Scan for the cell matching the given text and deliver its (x, y) coordinate at center. 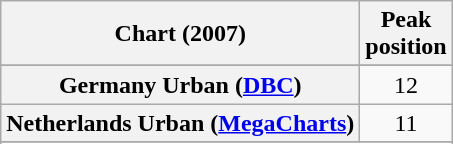
Netherlands Urban (MegaCharts) (180, 123)
Chart (2007) (180, 34)
11 (406, 123)
Peakposition (406, 34)
Germany Urban (DBC) (180, 85)
12 (406, 85)
